Return the [X, Y] coordinate for the center point of the cell that contains the specified text.  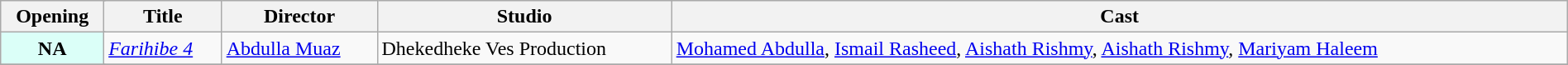
Mohamed Abdulla, Ismail Rasheed, Aishath Rishmy, Aishath Rishmy, Mariyam Haleem [1120, 48]
Title [163, 17]
Abdulla Muaz [299, 48]
Cast [1120, 17]
Dhekedheke Ves Production [524, 48]
Director [299, 17]
NA [53, 48]
Farihibe 4 [163, 48]
Studio [524, 17]
Opening [53, 17]
